Search for the cell housing the specified text and yield its (X, Y) center coordinate. 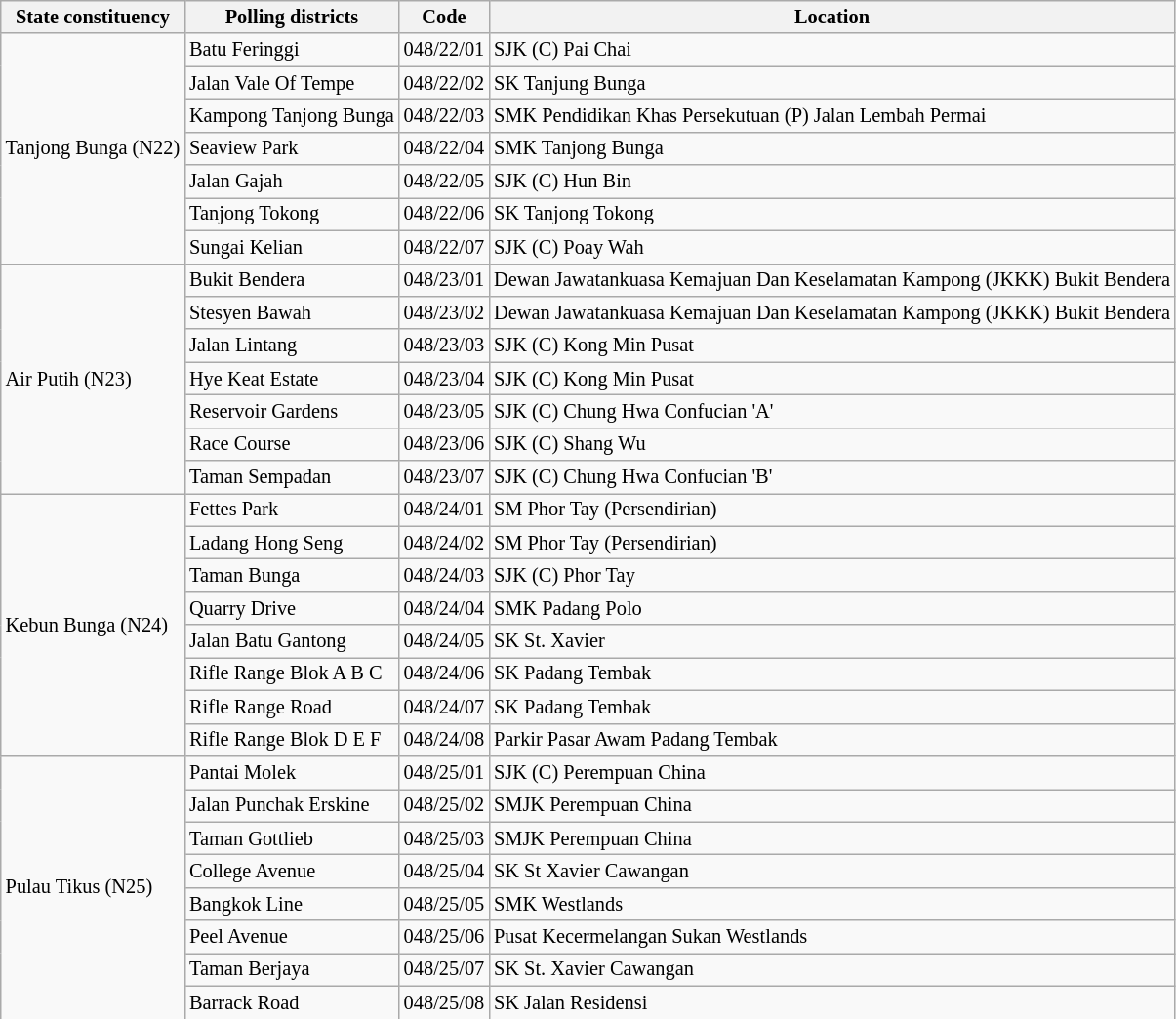
048/22/01 (444, 50)
SMK Padang Polo (831, 608)
048/25/06 (444, 937)
048/23/05 (444, 411)
Hye Keat Estate (292, 379)
Barrack Road (292, 1002)
048/23/02 (444, 312)
048/22/04 (444, 148)
048/25/07 (444, 969)
Pulau Tikus (N25) (93, 886)
Quarry Drive (292, 608)
048/24/07 (444, 707)
SK Tanjong Tokong (831, 214)
SK St. Xavier Cawangan (831, 969)
Pusat Kecermelangan Sukan Westlands (831, 937)
048/23/06 (444, 444)
Kampong Tanjong Bunga (292, 115)
Rifle Range Blok A B C (292, 673)
Bangkok Line (292, 904)
048/22/07 (444, 247)
Fettes Park (292, 509)
048/24/05 (444, 641)
State constituency (93, 17)
SMK Westlands (831, 904)
Polling districts (292, 17)
College Avenue (292, 871)
SJK (C) Poay Wah (831, 247)
048/25/03 (444, 838)
048/24/06 (444, 673)
SJK (C) Perempuan China (831, 772)
Jalan Lintang (292, 346)
048/25/05 (444, 904)
048/22/02 (444, 83)
048/25/01 (444, 772)
SMK Pendidikan Khas Persekutuan (P) Jalan Lembah Permai (831, 115)
Jalan Batu Gantong (292, 641)
SJK (C) Hun Bin (831, 182)
048/24/03 (444, 575)
Reservoir Gardens (292, 411)
Code (444, 17)
Jalan Vale Of Tempe (292, 83)
SMK Tanjong Bunga (831, 148)
048/22/03 (444, 115)
048/25/04 (444, 871)
048/25/08 (444, 1002)
SK St. Xavier (831, 641)
Stesyen Bawah (292, 312)
Kebun Bunga (N24) (93, 625)
Race Course (292, 444)
Tanjong Tokong (292, 214)
Jalan Gajah (292, 182)
SK St Xavier Cawangan (831, 871)
Peel Avenue (292, 937)
Ladang Hong Seng (292, 543)
SJK (C) Chung Hwa Confucian 'A' (831, 411)
048/24/04 (444, 608)
Sungai Kelian (292, 247)
048/23/01 (444, 280)
048/23/04 (444, 379)
Air Putih (N23) (93, 379)
Batu Feringgi (292, 50)
048/22/05 (444, 182)
Taman Bunga (292, 575)
Jalan Punchak Erskine (292, 805)
Parkir Pasar Awam Padang Tembak (831, 740)
048/23/07 (444, 477)
048/24/01 (444, 509)
SJK (C) Phor Tay (831, 575)
Tanjong Bunga (N22) (93, 148)
Taman Gottlieb (292, 838)
SJK (C) Shang Wu (831, 444)
048/24/08 (444, 740)
048/23/03 (444, 346)
Taman Berjaya (292, 969)
Rifle Range Road (292, 707)
048/24/02 (444, 543)
Taman Sempadan (292, 477)
SK Jalan Residensi (831, 1002)
SJK (C) Pai Chai (831, 50)
SK Tanjung Bunga (831, 83)
Rifle Range Blok D E F (292, 740)
Pantai Molek (292, 772)
048/22/06 (444, 214)
Location (831, 17)
048/25/02 (444, 805)
Seaview Park (292, 148)
SJK (C) Chung Hwa Confucian 'B' (831, 477)
Bukit Bendera (292, 280)
